Detect which cell encompasses the target text, then output its [X, Y] center coordinate. 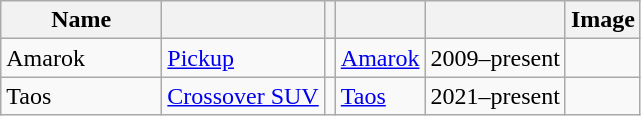
Image [602, 20]
2021–present [495, 96]
Name [82, 20]
2009–present [495, 58]
Crossover SUV [243, 96]
Pickup [243, 58]
